For the text-containing cell, return its midpoint in [X, Y] coordinate format. 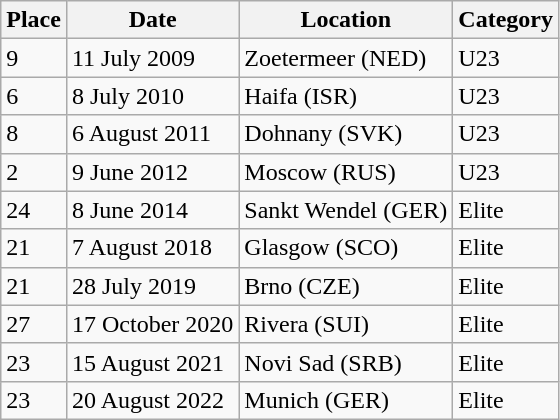
17 October 2020 [152, 324]
11 July 2009 [152, 58]
Category [506, 20]
Location [346, 20]
Zoetermeer (NED) [346, 58]
7 August 2018 [152, 248]
Moscow (RUS) [346, 172]
Rivera (SUI) [346, 324]
Date [152, 20]
6 [34, 96]
Munich (GER) [346, 400]
27 [34, 324]
28 July 2019 [152, 286]
8 [34, 134]
Dohnany (SVK) [346, 134]
2 [34, 172]
8 June 2014 [152, 210]
9 [34, 58]
Place [34, 20]
Haifa (ISR) [346, 96]
Novi Sad (SRB) [346, 362]
20 August 2022 [152, 400]
Sankt Wendel (GER) [346, 210]
Glasgow (SCO) [346, 248]
9 June 2012 [152, 172]
8 July 2010 [152, 96]
15 August 2021 [152, 362]
24 [34, 210]
Brno (CZE) [346, 286]
6 August 2011 [152, 134]
